Pinpoint the cell where the given text exists, returning its (x, y) midpoint coordinate. 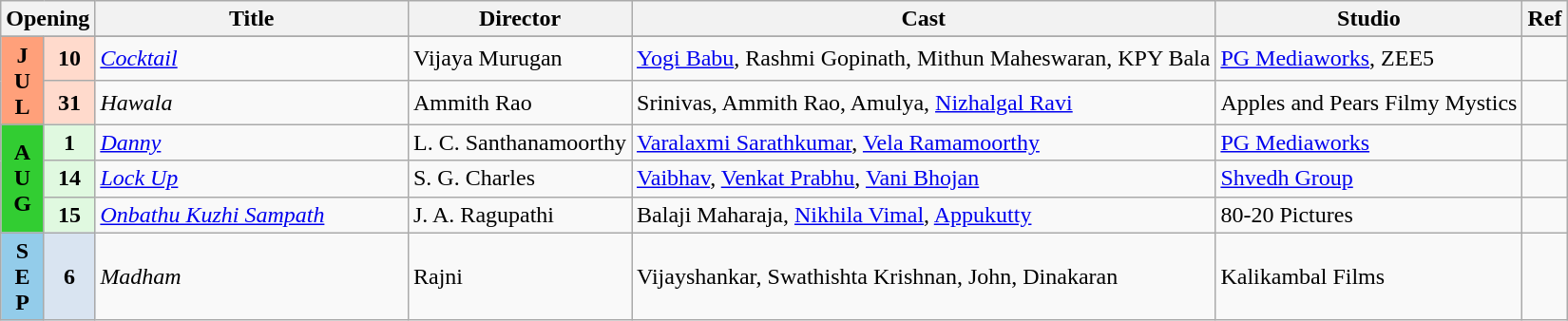
Ammith Rao (519, 103)
PG Mediaworks (1368, 142)
15 (69, 215)
Apples and Pears Filmy Mystics (1368, 103)
10 (69, 59)
Rajni (519, 276)
Hawala (252, 103)
AUG (23, 179)
Vaibhav, Venkat Prabhu, Vani Bhojan (924, 179)
80-20 Pictures (1368, 215)
Studio (1368, 19)
Vijayshankar, Swathishta Krishnan, John, Dinakaran (924, 276)
Lock Up (252, 179)
SEP (23, 276)
Cocktail (252, 59)
Danny (252, 142)
Kalikambal Films (1368, 276)
Onbathu Kuzhi Sampath (252, 215)
Balaji Maharaja, Nikhila Vimal, Appukutty (924, 215)
Cast (924, 19)
PG Mediaworks, ZEE5 (1368, 59)
Director (519, 19)
Opening (48, 19)
Yogi Babu, Rashmi Gopinath, Mithun Maheswaran, KPY Bala (924, 59)
S. G. Charles (519, 179)
L. C. Santhanamoorthy (519, 142)
Title (252, 19)
Srinivas, Ammith Rao, Amulya, Nizhalgal Ravi (924, 103)
J. A. Ragupathi (519, 215)
Shvedh Group (1368, 179)
14 (69, 179)
6 (69, 276)
Vijaya Murugan (519, 59)
JUL (23, 81)
1 (69, 142)
31 (69, 103)
Madham (252, 276)
Varalaxmi Sarathkumar, Vela Ramamoorthy (924, 142)
Ref (1545, 19)
